Return (X, Y) of the center of cell containing provided text 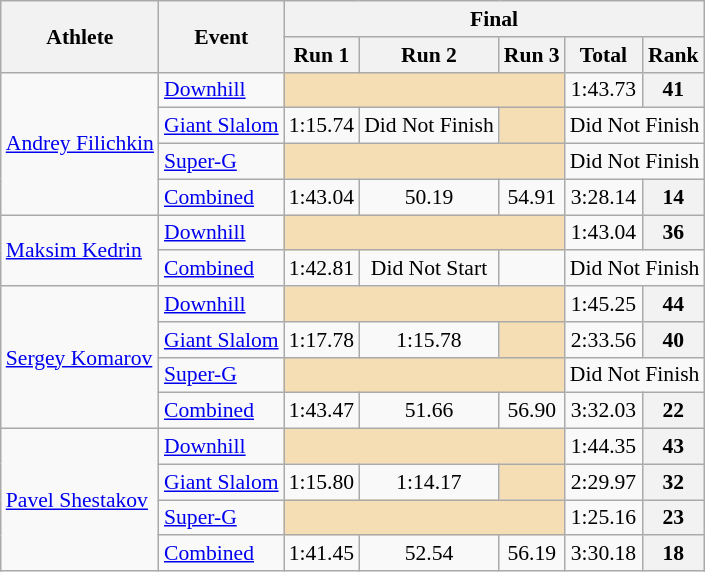
54.91 (532, 197)
56.90 (532, 411)
Run 2 (429, 55)
41 (673, 90)
18 (673, 554)
Final (494, 19)
43 (673, 447)
1:45.25 (604, 304)
32 (673, 482)
1:15.78 (429, 340)
1:43.73 (604, 90)
Sergey Komarov (80, 357)
3:28.14 (604, 197)
44 (673, 304)
1:15.74 (322, 126)
Event (222, 36)
2:33.56 (604, 340)
Andrey Filichkin (80, 143)
Run 3 (532, 55)
Athlete (80, 36)
51.66 (429, 411)
36 (673, 233)
2:29.97 (604, 482)
22 (673, 411)
Total (604, 55)
3:32.03 (604, 411)
1:44.35 (604, 447)
40 (673, 340)
Pavel Shestakov (80, 500)
50.19 (429, 197)
1:25.16 (604, 518)
1:17.78 (322, 340)
1:42.81 (322, 269)
3:30.18 (604, 554)
23 (673, 518)
1:15.80 (322, 482)
52.54 (429, 554)
Did Not Start (429, 269)
Run 1 (322, 55)
1:43.47 (322, 411)
14 (673, 197)
1:41.45 (322, 554)
56.19 (532, 554)
Rank (673, 55)
1:14.17 (429, 482)
Maksim Kedrin (80, 250)
